Output the (X, Y) coordinate of the center of the cell containing the given text.  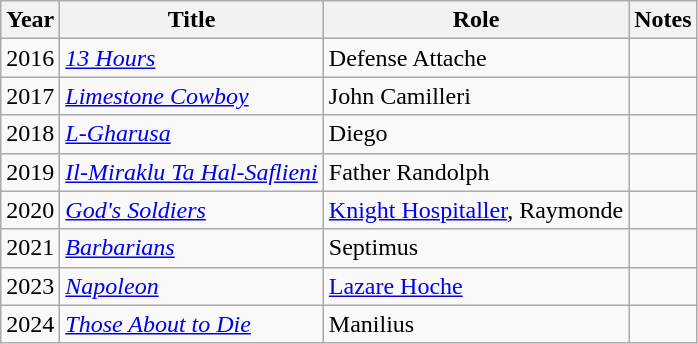
Manilius (476, 324)
Role (476, 20)
Title (192, 20)
Barbarians (192, 248)
Napoleon (192, 286)
L-Gharusa (192, 134)
John Camilleri (476, 96)
Defense Attache (476, 58)
Limestone Cowboy (192, 96)
Lazare Hoche (476, 286)
2023 (30, 286)
Diego (476, 134)
Knight Hospitaller, Raymonde (476, 210)
2016 (30, 58)
Il-Miraklu Ta Hal-Saflieni (192, 172)
2018 (30, 134)
2020 (30, 210)
God's Soldiers (192, 210)
Year (30, 20)
13 Hours (192, 58)
2024 (30, 324)
Notes (663, 20)
Septimus (476, 248)
Those About to Die (192, 324)
Father Randolph (476, 172)
2017 (30, 96)
2019 (30, 172)
2021 (30, 248)
